Return the (X, Y) coordinate for the center point of the cell that contains the specified text.  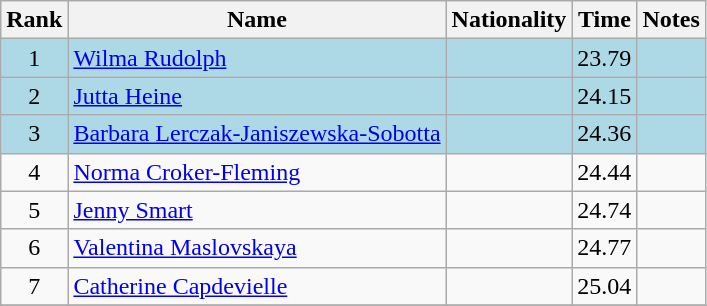
23.79 (604, 58)
6 (34, 248)
4 (34, 172)
1 (34, 58)
Wilma Rudolph (257, 58)
24.77 (604, 248)
5 (34, 210)
Nationality (509, 20)
Barbara Lerczak-Janiszewska-Sobotta (257, 134)
24.15 (604, 96)
Valentina Maslovskaya (257, 248)
Catherine Capdevielle (257, 286)
2 (34, 96)
3 (34, 134)
24.36 (604, 134)
Time (604, 20)
Norma Croker-Fleming (257, 172)
Rank (34, 20)
Jenny Smart (257, 210)
24.74 (604, 210)
24.44 (604, 172)
Notes (671, 20)
Jutta Heine (257, 96)
7 (34, 286)
25.04 (604, 286)
Name (257, 20)
